Return [x, y] of the center of cell containing provided text 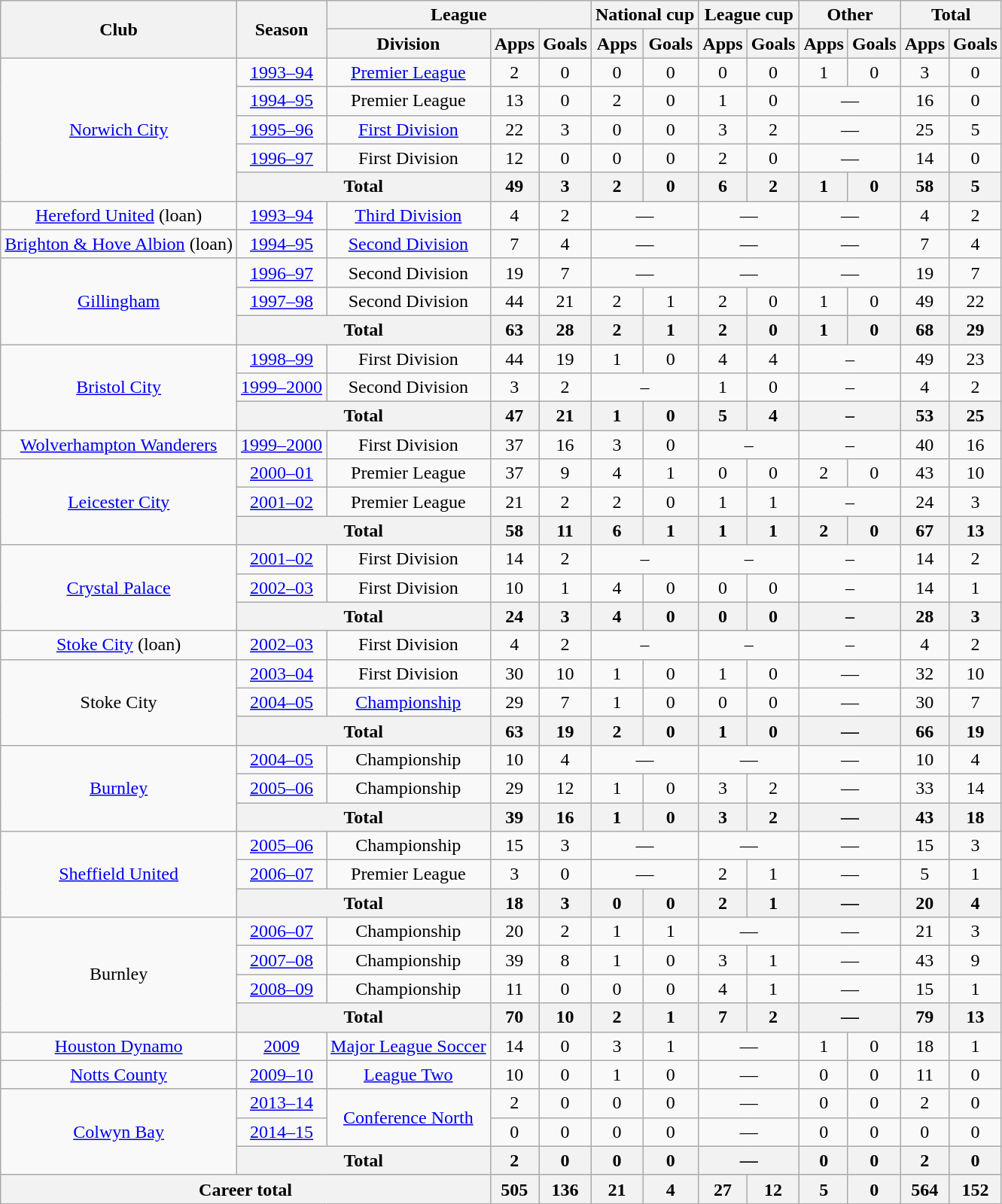
79 [924, 1017]
27 [723, 1189]
70 [514, 1017]
23 [976, 359]
40 [924, 445]
2013–14 [282, 1103]
136 [565, 1189]
Division [409, 44]
Houston Dynamo [119, 1046]
1997–98 [282, 301]
66 [924, 731]
Brighton & Hove Albion (loan) [119, 244]
2000–01 [282, 473]
Notts County [119, 1075]
Season [282, 29]
53 [924, 416]
152 [976, 1189]
2003–04 [282, 673]
2007–08 [282, 960]
Club [119, 29]
68 [924, 330]
Conference North [409, 1117]
National cup [644, 15]
Gillingham [119, 301]
League cup [749, 15]
Norwich City [119, 129]
Third Division [409, 215]
Bristol City [119, 388]
Leicester City [119, 502]
33 [924, 788]
Crystal Palace [119, 588]
League Two [409, 1075]
Hereford United (loan) [119, 215]
Stoke City [119, 702]
67 [924, 531]
2008–09 [282, 989]
Sheffield United [119, 874]
Wolverhampton Wanderers [119, 445]
1998–99 [282, 359]
8 [565, 960]
Career total [245, 1189]
Major League Soccer [409, 1046]
564 [924, 1189]
2009 [282, 1046]
2014–15 [282, 1132]
Colwyn Bay [119, 1132]
32 [924, 673]
2009–10 [282, 1075]
Stoke City (loan) [119, 645]
League [459, 15]
505 [514, 1189]
Other [850, 15]
1995–96 [282, 129]
47 [514, 416]
